Determine the [x, y] coordinate at the center of the cell enclosing the given text.  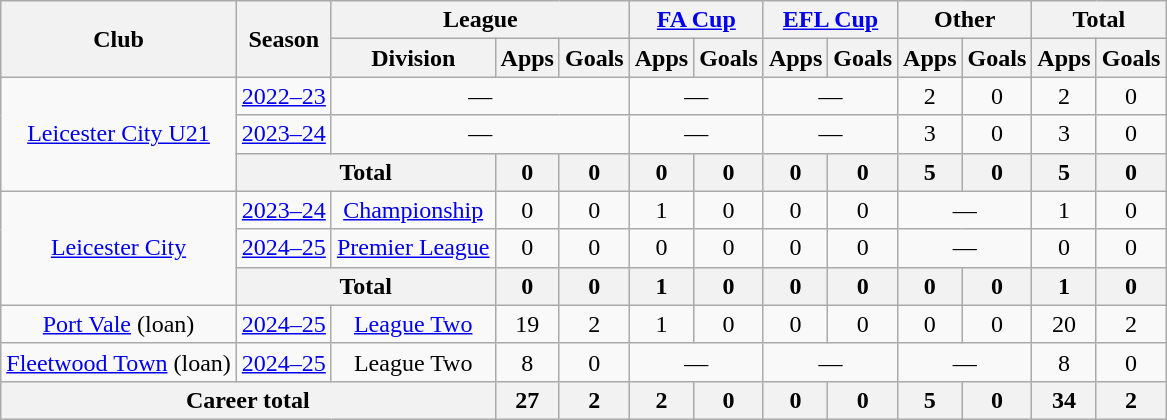
Club [119, 39]
Premier League [413, 248]
2022–23 [284, 96]
Leicester City U21 [119, 134]
Leicester City [119, 248]
Season [284, 39]
Career total [248, 400]
Championship [413, 210]
Port Vale (loan) [119, 324]
Other [965, 20]
20 [1064, 324]
Division [413, 58]
19 [527, 324]
League [480, 20]
Fleetwood Town (loan) [119, 362]
34 [1064, 400]
27 [527, 400]
FA Cup [696, 20]
EFL Cup [830, 20]
